Pinpoint the cell where the given text exists, returning its [X, Y] midpoint coordinate. 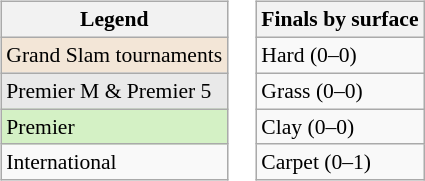
International [114, 162]
Hard (0–0) [340, 55]
Finals by surface [340, 20]
Carpet (0–1) [340, 162]
Grand Slam tournaments [114, 55]
Premier M & Premier 5 [114, 91]
Premier [114, 127]
Clay (0–0) [340, 127]
Grass (0–0) [340, 91]
Legend [114, 20]
